For the text-containing cell, return its midpoint in [x, y] coordinate format. 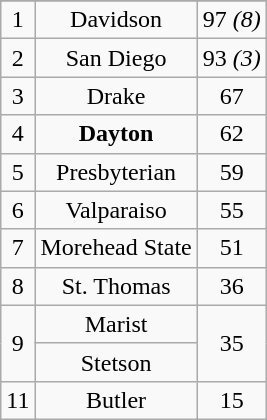
36 [232, 286]
San Diego [116, 58]
Dayton [116, 134]
67 [232, 96]
Butler [116, 400]
97 (8) [232, 20]
4 [18, 134]
Stetson [116, 362]
1 [18, 20]
3 [18, 96]
59 [232, 172]
Valparaiso [116, 210]
5 [18, 172]
6 [18, 210]
Drake [116, 96]
93 (3) [232, 58]
9 [18, 343]
Presbyterian [116, 172]
35 [232, 343]
55 [232, 210]
7 [18, 248]
11 [18, 400]
2 [18, 58]
15 [232, 400]
Marist [116, 324]
St. Thomas [116, 286]
Morehead State [116, 248]
8 [18, 286]
51 [232, 248]
62 [232, 134]
Davidson [116, 20]
